Return (X, Y) of the center of cell containing provided text 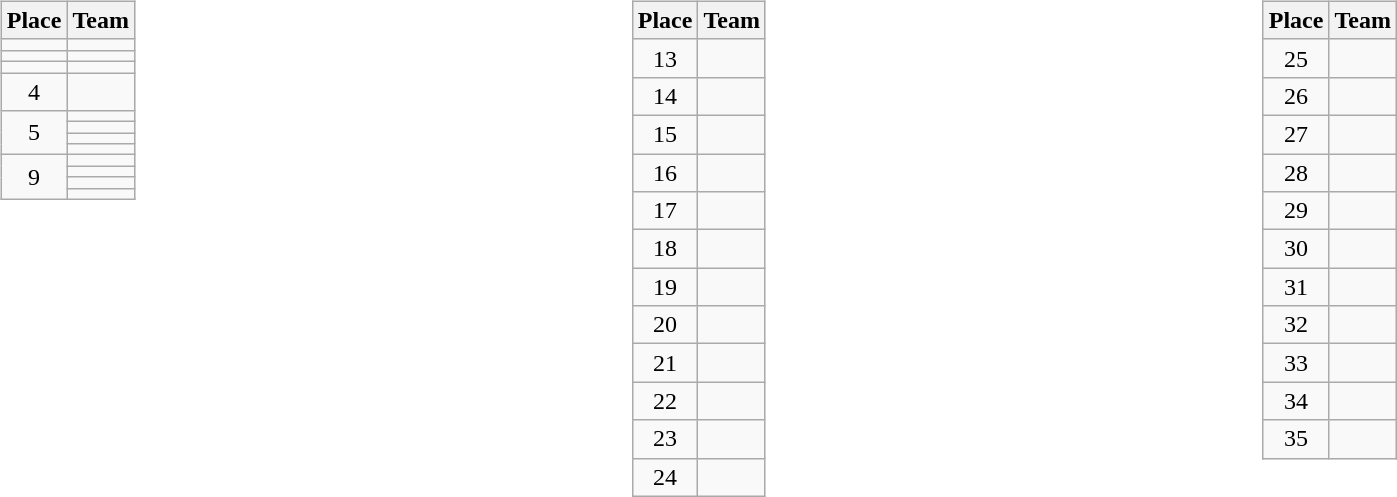
21 (665, 363)
18 (665, 249)
30 (1296, 249)
20 (665, 325)
22 (665, 401)
4 (34, 91)
31 (1296, 287)
29 (1296, 211)
23 (665, 439)
28 (1296, 173)
13 (665, 58)
16 (665, 173)
15 (665, 134)
14 (665, 96)
17 (665, 211)
19 (665, 287)
34 (1296, 401)
26 (1296, 96)
27 (1296, 134)
24 (665, 477)
32 (1296, 325)
35 (1296, 439)
25 (1296, 58)
5 (34, 133)
33 (1296, 363)
9 (34, 177)
